Determine the (x, y) coordinate at the center of the cell enclosing the given text.  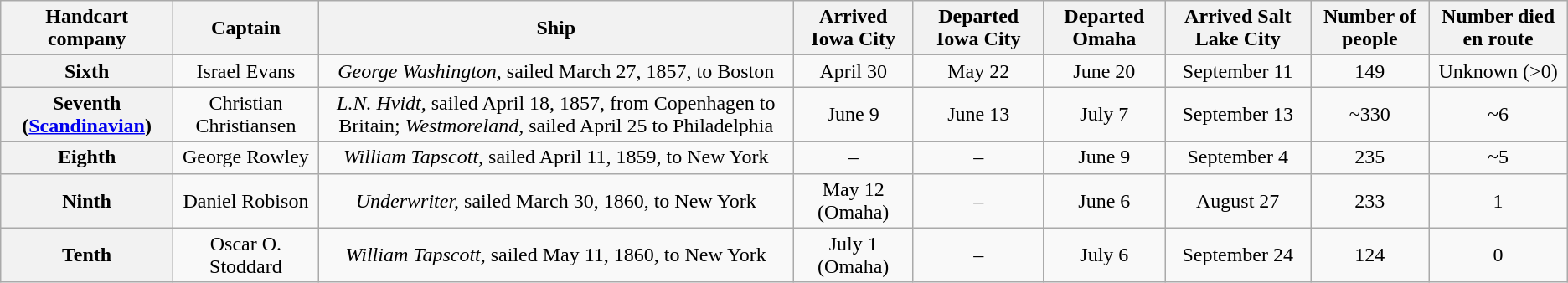
George Washington, sailed March 27, 1857, to Boston (556, 71)
June 13 (978, 114)
Arrived Salt Lake City (1238, 28)
Oscar O. Stoddard (245, 255)
Daniel Robison (245, 201)
Sixth (87, 71)
July 7 (1104, 114)
Handcart company (87, 28)
124 (1370, 255)
~6 (1498, 114)
~330 (1370, 114)
Israel Evans (245, 71)
Tenth (87, 255)
Departed Omaha (1104, 28)
Underwriter, sailed March 30, 1860, to New York (556, 201)
May 22 (978, 71)
Number of people (1370, 28)
September 4 (1238, 157)
Number died en route (1498, 28)
Departed Iowa City (978, 28)
September 24 (1238, 255)
233 (1370, 201)
Seventh (Scandinavian) (87, 114)
July 1 (Omaha) (853, 255)
~5 (1498, 157)
April 30 (853, 71)
0 (1498, 255)
L.N. Hvidt, sailed April 18, 1857, from Copenhagen to Britain; Westmoreland, sailed April 25 to Philadelphia (556, 114)
August 27 (1238, 201)
149 (1370, 71)
May 12 (Omaha) (853, 201)
Ship (556, 28)
235 (1370, 157)
Eighth (87, 157)
William Tapscott, sailed May 11, 1860, to New York (556, 255)
June 6 (1104, 201)
Captain (245, 28)
Christian Christiansen (245, 114)
George Rowley (245, 157)
September 13 (1238, 114)
September 11 (1238, 71)
1 (1498, 201)
Arrived Iowa City (853, 28)
Ninth (87, 201)
July 6 (1104, 255)
William Tapscott, sailed April 11, 1859, to New York (556, 157)
Unknown (>0) (1498, 71)
June 20 (1104, 71)
